For the text-containing cell, return its midpoint in (X, Y) coordinate format. 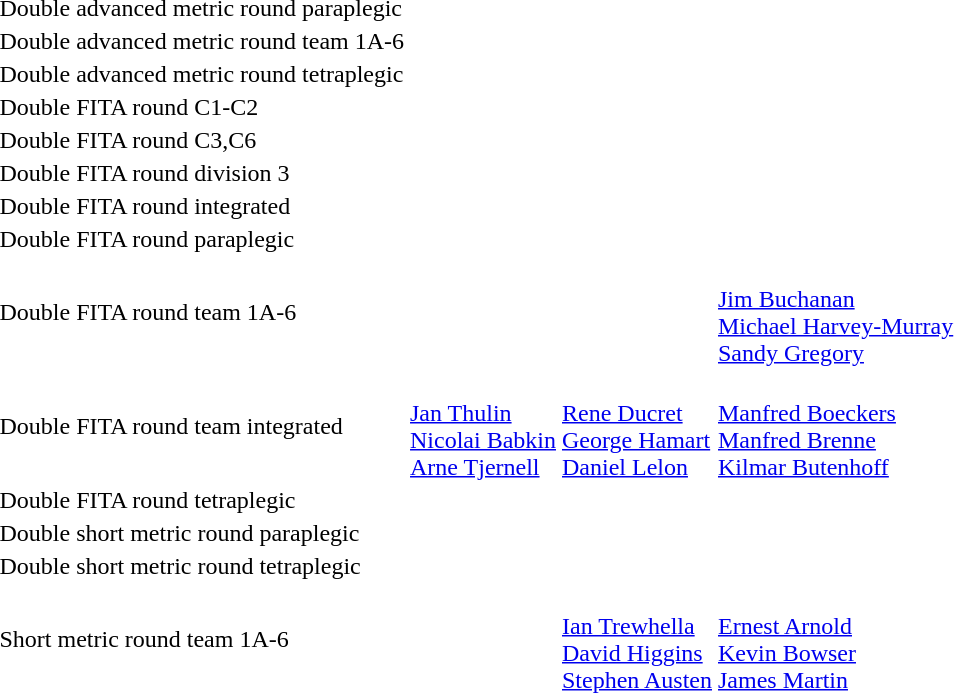
Jim Buchanan Michael Harvey-Murray Sandy Gregory (835, 312)
Manfred Boeckers Manfred Brenne Kilmar Butenhoff (835, 426)
Jan Thulin Nicolai Babkin Arne Tjernell (484, 426)
Rene Ducret George Hamart Daniel Lelon (636, 426)
